Scan for the cell matching the given text and deliver its (X, Y) coordinate at center. 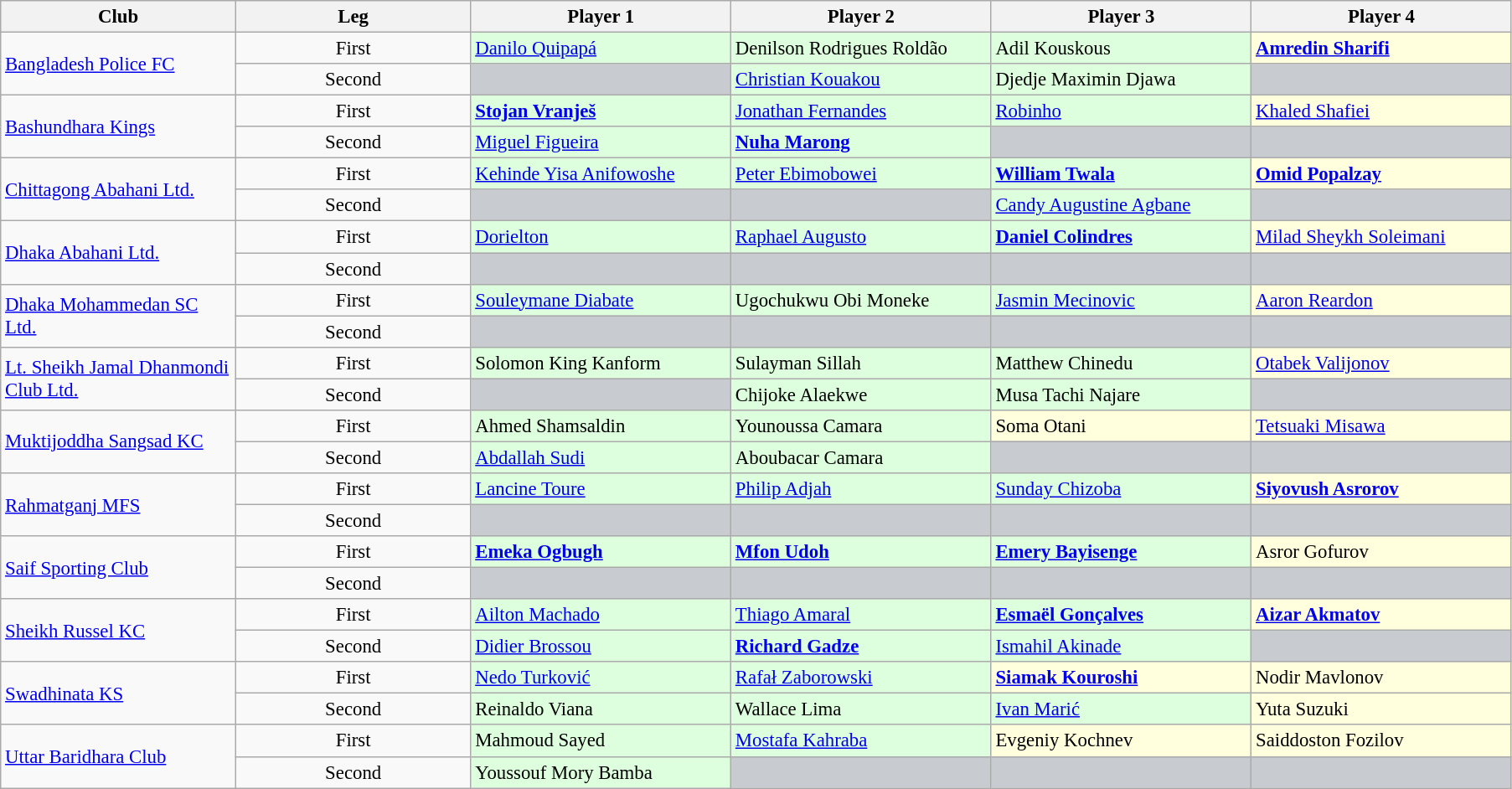
Yuta Suzuki (1382, 709)
Chittagong Abahani Ltd. (119, 189)
William Twala (1121, 174)
Candy Augustine Agbane (1121, 205)
Aizar Akmatov (1382, 615)
Nodir Mavlonov (1382, 678)
Dorielton (601, 237)
Lancine Toure (601, 489)
Milad Sheykh Soleimani (1382, 237)
Dhaka Abahani Ltd. (119, 253)
Sulayman Sillah (861, 363)
Tetsuaki Misawa (1382, 426)
Peter Ebimobowei (861, 174)
Aaron Reardon (1382, 300)
Djedje Maximin Djawa (1121, 80)
Evgeniy Kochnev (1121, 741)
Dhaka Mohammedan SC Ltd. (119, 315)
Raphael Augusto (861, 237)
Ismahil Akinade (1121, 647)
Musa Tachi Najare (1121, 394)
Aboubacar Camara (861, 457)
Omid Popalzay (1382, 174)
Player 3 (1121, 17)
Jasmin Mecinovic (1121, 300)
Souleymane Diabate (601, 300)
Soma Otani (1121, 426)
Sunday Chizoba (1121, 489)
Leg (353, 17)
Lt. Sheikh Jamal Dhanmondi Club Ltd. (119, 379)
Emeka Ogbugh (601, 552)
Siamak Kouroshi (1121, 678)
Player 2 (861, 17)
Player 4 (1382, 17)
Ivan Marić (1121, 709)
Siyovush Asrorov (1382, 489)
Otabek Valijonov (1382, 363)
Sheikh Russel KC (119, 630)
Bangladesh Police FC (119, 64)
Solomon King Kanform (601, 363)
Chijoke Alaekwe (861, 394)
Ugochukwu Obi Moneke (861, 300)
Mahmoud Sayed (601, 741)
Amredin Sharifi (1382, 49)
Muktijoddha Sangsad KC (119, 442)
Player 1 (601, 17)
Miguel Figueira (601, 142)
Ahmed Shamsaldin (601, 426)
Philip Adjah (861, 489)
Swadhinata KS (119, 694)
Wallace Lima (861, 709)
Jonathan Fernandes (861, 111)
Stojan Vranješ (601, 111)
Mostafa Kahraba (861, 741)
Younoussa Camara (861, 426)
Club (119, 17)
Nedo Turković (601, 678)
Rahmatganj MFS (119, 504)
Didier Brossou (601, 647)
Richard Gadze (861, 647)
Kehinde Yisa Anifowoshe (601, 174)
Denilson Rodrigues Roldão (861, 49)
Saif Sporting Club (119, 568)
Robinho (1121, 111)
Reinaldo Viana (601, 709)
Khaled Shafiei (1382, 111)
Adil Kouskous (1121, 49)
Bashundhara Kings (119, 127)
Abdallah Sudi (601, 457)
Daniel Colindres (1121, 237)
Asror Gofurov (1382, 552)
Youssouf Mory Bamba (601, 772)
Danilo Quipapá (601, 49)
Emery Bayisenge (1121, 552)
Saiddoston Fozilov (1382, 741)
Christian Kouakou (861, 80)
Matthew Chinedu (1121, 363)
Mfon Udoh (861, 552)
Ailton Machado (601, 615)
Nuha Marong (861, 142)
Esmaël Gonçalves (1121, 615)
Thiago Amaral (861, 615)
Rafał Zaborowski (861, 678)
Uttar Baridhara Club (119, 757)
